From the cell containing the given text, extract its center point as [x, y] coordinate. 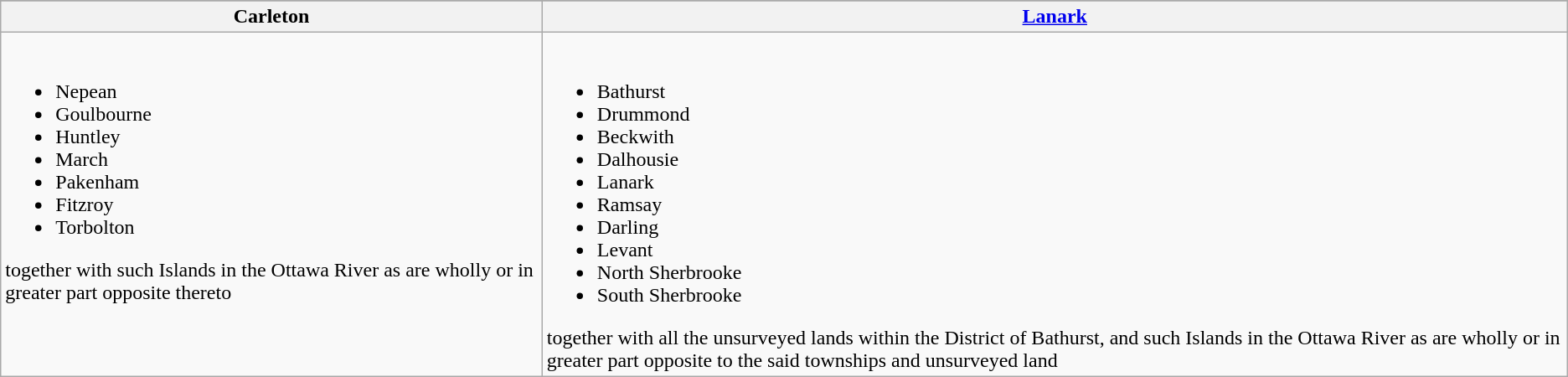
Lanark [1055, 17]
Carleton [271, 17]
NepeanGoulbourneHuntleyMarchPakenhamFitzroyTorbolton together with such Islands in the Ottawa River as are wholly or in greater part opposite thereto [271, 204]
